Scan for the cell matching the given text and deliver its [x, y] coordinate at center. 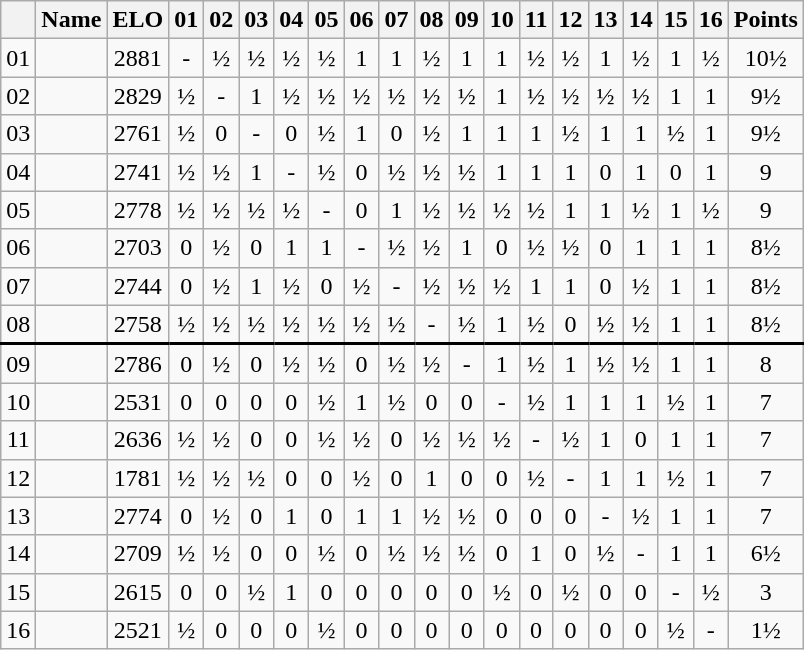
2521 [138, 630]
2786 [138, 364]
3 [766, 592]
1½ [766, 630]
10½ [766, 58]
Points [766, 20]
Name [72, 20]
2774 [138, 516]
2741 [138, 172]
2615 [138, 592]
2761 [138, 134]
1781 [138, 478]
8 [766, 364]
2744 [138, 286]
2703 [138, 248]
6½ [766, 554]
2829 [138, 96]
2881 [138, 58]
2778 [138, 210]
2636 [138, 440]
ELO [138, 20]
2709 [138, 554]
2531 [138, 402]
2758 [138, 324]
